Identify which cell holds the provided text, then report its [x, y] central coordinate. 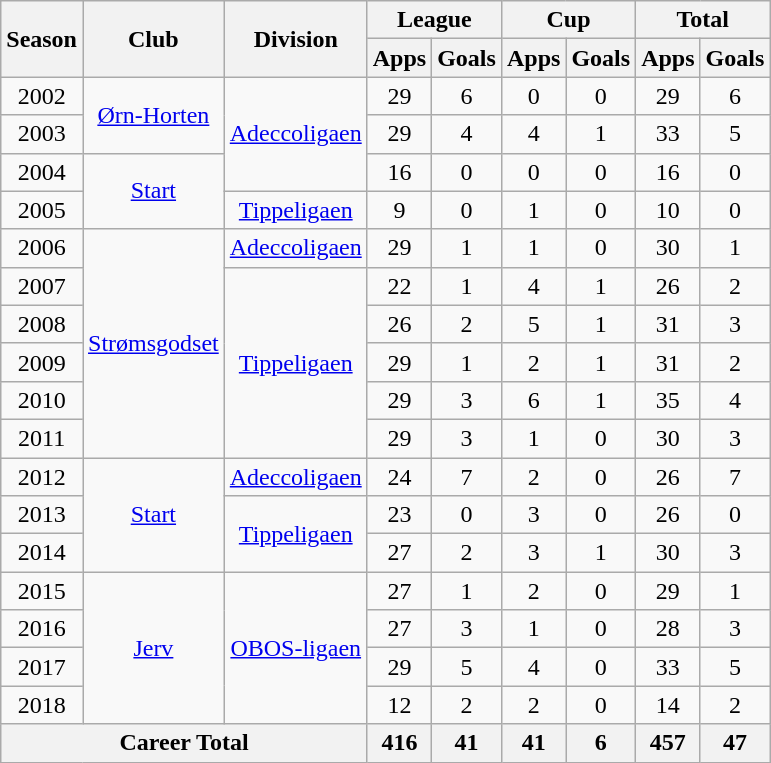
Season [42, 39]
2005 [42, 210]
2012 [42, 477]
2017 [42, 667]
12 [399, 705]
2007 [42, 286]
416 [399, 743]
2002 [42, 96]
2010 [42, 400]
2011 [42, 438]
2009 [42, 362]
Jerv [153, 648]
2003 [42, 134]
2015 [42, 591]
Ørn-Horten [153, 115]
35 [668, 400]
2006 [42, 248]
23 [399, 515]
2018 [42, 705]
2004 [42, 172]
Career Total [184, 743]
9 [399, 210]
2008 [42, 324]
47 [735, 743]
10 [668, 210]
22 [399, 286]
Cup [568, 20]
457 [668, 743]
Total [703, 20]
OBOS-ligaen [296, 648]
Strømsgodset [153, 343]
2014 [42, 553]
2016 [42, 629]
28 [668, 629]
14 [668, 705]
Division [296, 39]
2013 [42, 515]
Club [153, 39]
24 [399, 477]
League [434, 20]
